Provide the (x, y) coordinate of the cell's center where the given text is located.  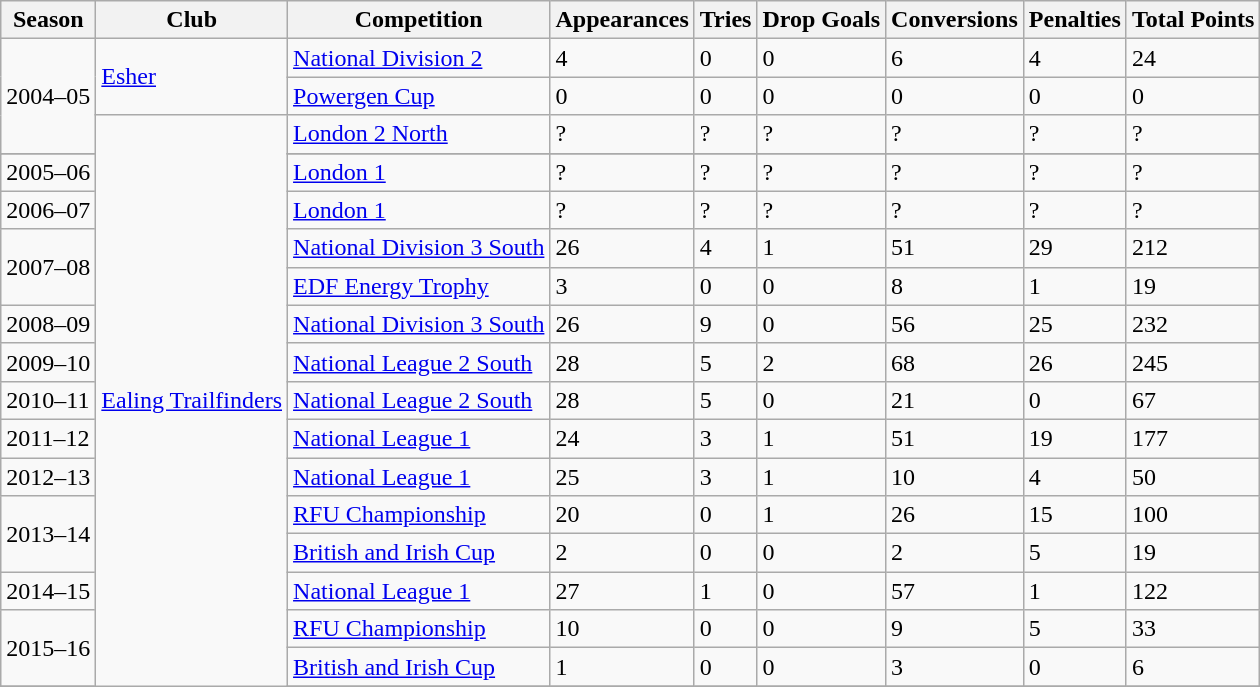
Drop Goals (822, 20)
2007–08 (48, 267)
33 (1193, 629)
Competition (419, 20)
232 (1193, 324)
67 (1193, 400)
2012–13 (48, 477)
56 (955, 324)
245 (1193, 362)
122 (1193, 591)
Club (192, 20)
21 (955, 400)
68 (955, 362)
57 (955, 591)
2004–05 (48, 96)
2006–07 (48, 210)
Appearances (622, 20)
EDF Energy Trophy (419, 286)
National Division 2 (419, 58)
2005–06 (48, 172)
Season (48, 20)
29 (1074, 248)
15 (1074, 515)
212 (1193, 248)
20 (622, 515)
2010–11 (48, 400)
50 (1193, 477)
Penalties (1074, 20)
Esher (192, 77)
177 (1193, 438)
Powergen Cup (419, 96)
2015–16 (48, 648)
2009–10 (48, 362)
Tries (726, 20)
Ealing Trailfinders (192, 400)
2013–14 (48, 534)
Total Points (1193, 20)
2011–12 (48, 438)
2014–15 (48, 591)
100 (1193, 515)
27 (622, 591)
2008–09 (48, 324)
London 2 North (419, 134)
Conversions (955, 20)
8 (955, 286)
